Find where the given text appears and provide that cell's center as (X, Y) coordinate. 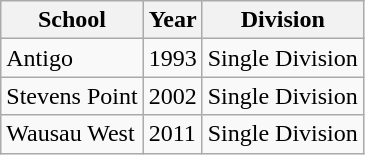
Year (172, 20)
1993 (172, 58)
Wausau West (72, 134)
2002 (172, 96)
2011 (172, 134)
Stevens Point (72, 96)
School (72, 20)
Division (282, 20)
Antigo (72, 58)
